Find where the given text appears and provide that cell's center as [X, Y] coordinate. 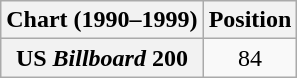
Position [250, 20]
Chart (1990–1999) [102, 20]
US Billboard 200 [102, 58]
84 [250, 58]
